Return (x, y) of the center of cell containing provided text 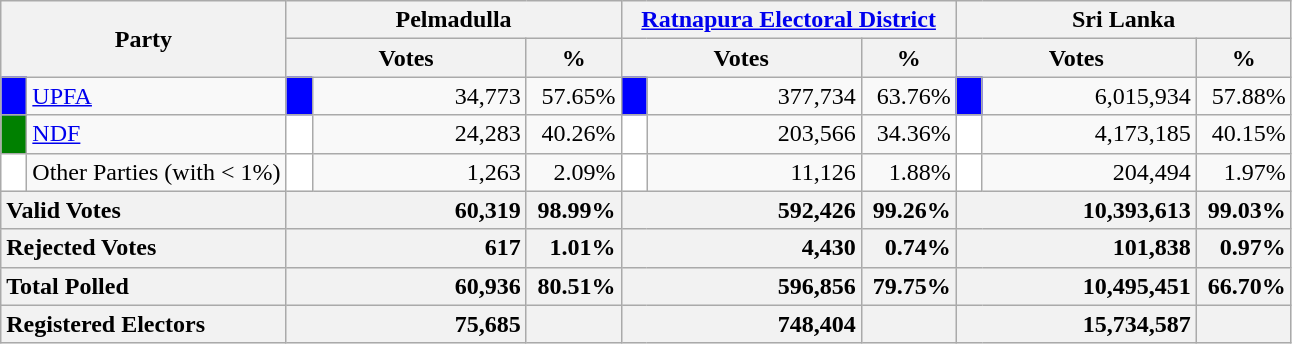
63.76% (908, 96)
6,015,934 (1089, 96)
0.97% (1244, 248)
596,856 (741, 286)
34,773 (419, 96)
1,263 (419, 172)
1.97% (1244, 172)
66.70% (1244, 286)
592,426 (741, 210)
4,430 (741, 248)
15,734,587 (1076, 324)
101,838 (1076, 248)
1.01% (574, 248)
Sri Lanka (1124, 20)
80.51% (574, 286)
10,495,451 (1076, 286)
99.03% (1244, 210)
617 (406, 248)
75,685 (406, 324)
34.36% (908, 134)
60,936 (406, 286)
NDF (156, 134)
Valid Votes (144, 210)
377,734 (754, 96)
79.75% (908, 286)
748,404 (741, 324)
Total Polled (144, 286)
10,393,613 (1076, 210)
2.09% (574, 172)
0.74% (908, 248)
1.88% (908, 172)
Party (144, 39)
99.26% (908, 210)
40.26% (574, 134)
4,173,185 (1089, 134)
204,494 (1089, 172)
Ratnapura Electoral District (788, 20)
98.99% (574, 210)
60,319 (406, 210)
40.15% (1244, 134)
Rejected Votes (144, 248)
Pelmadulla (454, 20)
203,566 (754, 134)
24,283 (419, 134)
57.88% (1244, 96)
11,126 (754, 172)
Other Parties (with < 1%) (156, 172)
UPFA (156, 96)
57.65% (574, 96)
Registered Electors (144, 324)
